Locate the cell with the specified text and output its (X, Y) center coordinate. 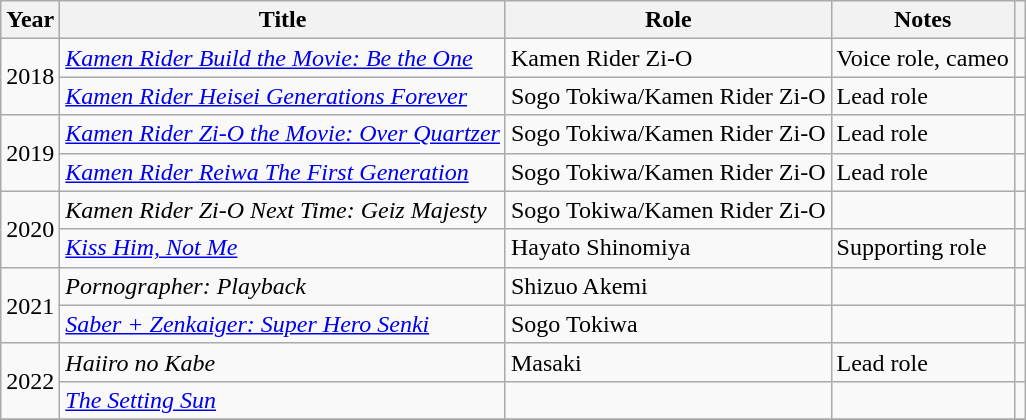
2021 (30, 305)
Hayato Shinomiya (668, 248)
Kamen Rider Zi-O (668, 58)
The Setting Sun (283, 400)
Kamen Rider Reiwa The First Generation (283, 172)
Supporting role (922, 248)
Masaki (668, 362)
Year (30, 20)
Kamen Rider Zi-O Next Time: Geiz Majesty (283, 210)
2020 (30, 229)
Haiiro no Kabe (283, 362)
Kamen Rider Build the Movie: Be the One (283, 58)
Title (283, 20)
Notes (922, 20)
Pornographer: Playback (283, 286)
Kamen Rider Zi-O the Movie: Over Quartzer (283, 134)
Role (668, 20)
Saber + Zenkaiger: Super Hero Senki (283, 324)
2022 (30, 381)
2018 (30, 77)
Sogo Tokiwa (668, 324)
Kamen Rider Heisei Generations Forever (283, 96)
2019 (30, 153)
Voice role, cameo (922, 58)
Kiss Him, Not Me (283, 248)
Shizuo Akemi (668, 286)
